Search for the cell housing the specified text and yield its [X, Y] center coordinate. 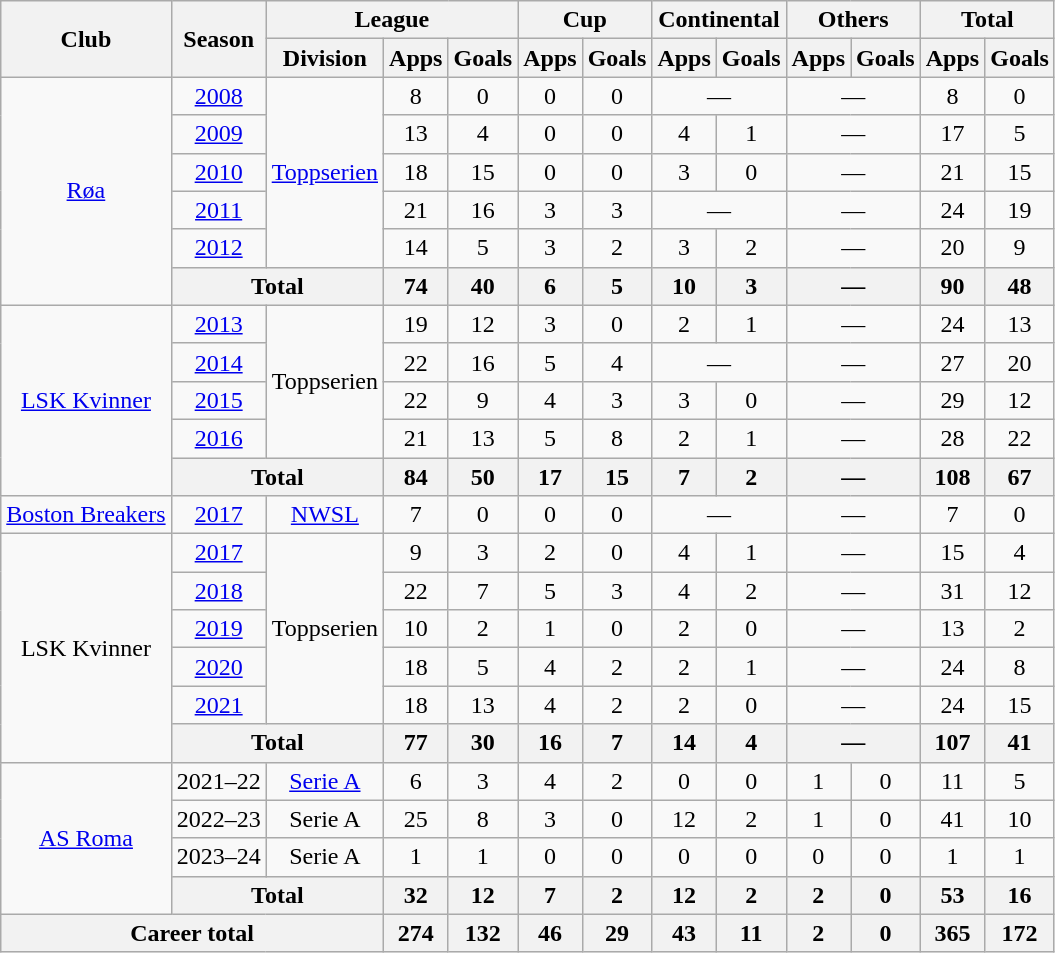
365 [952, 933]
Others [853, 20]
46 [550, 933]
Season [218, 39]
107 [952, 743]
NWSL [324, 515]
77 [416, 743]
53 [952, 895]
74 [416, 286]
2012 [218, 248]
172 [1020, 933]
AS Roma [86, 838]
32 [416, 895]
2021 [218, 705]
2015 [218, 400]
2020 [218, 667]
League [392, 20]
2008 [218, 96]
2023–24 [218, 857]
132 [483, 933]
48 [1020, 286]
Boston Breakers [86, 515]
2022–23 [218, 819]
90 [952, 286]
2009 [218, 134]
40 [483, 286]
Career total [192, 933]
67 [1020, 477]
Continental [719, 20]
43 [684, 933]
2019 [218, 629]
2018 [218, 591]
50 [483, 477]
27 [952, 362]
Cup [585, 20]
2013 [218, 324]
2014 [218, 362]
28 [952, 438]
2011 [218, 210]
84 [416, 477]
2010 [218, 172]
25 [416, 819]
2021–22 [218, 781]
30 [483, 743]
2016 [218, 438]
274 [416, 933]
Club [86, 39]
Division [324, 58]
31 [952, 591]
108 [952, 477]
Røa [86, 191]
